Extract the (x, y) coordinate from the center of the cell holding the provided text.  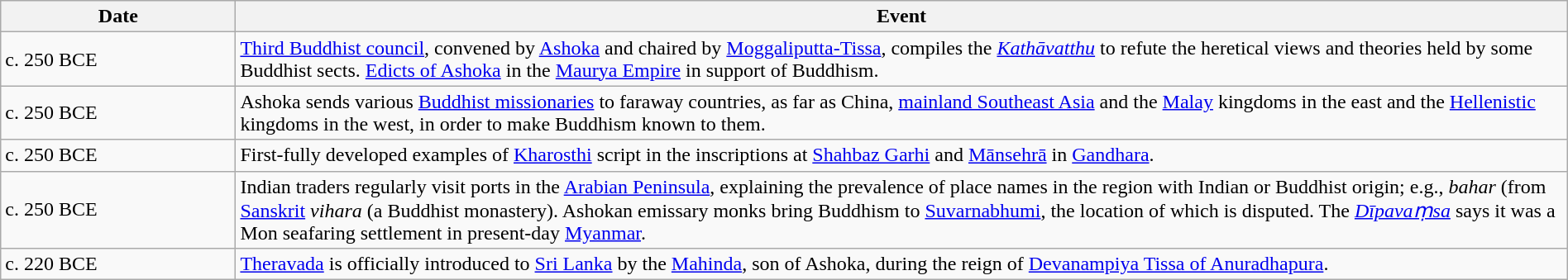
First-fully developed examples of Kharosthi script in the inscriptions at Shahbaz Garhi and Mānsehrā in Gandhara. (901, 155)
Date (118, 17)
Event (901, 17)
c. 220 BCE (118, 264)
Theravada is officially introduced to Sri Lanka by the Mahinda, son of Ashoka, during the reign of Devanampiya Tissa of Anuradhapura. (901, 264)
